Pinpoint the cell where the given text exists, returning its [X, Y] midpoint coordinate. 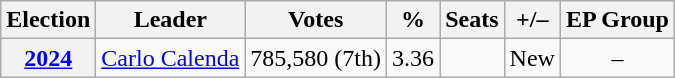
+/– [532, 20]
EP Group [617, 20]
2024 [48, 58]
– [617, 58]
% [414, 20]
New [532, 58]
3.36 [414, 58]
Election [48, 20]
785,580 (7th) [316, 58]
Votes [316, 20]
Carlo Calenda [170, 58]
Seats [472, 20]
Leader [170, 20]
